Pinpoint the cell where the given text exists, returning its [x, y] midpoint coordinate. 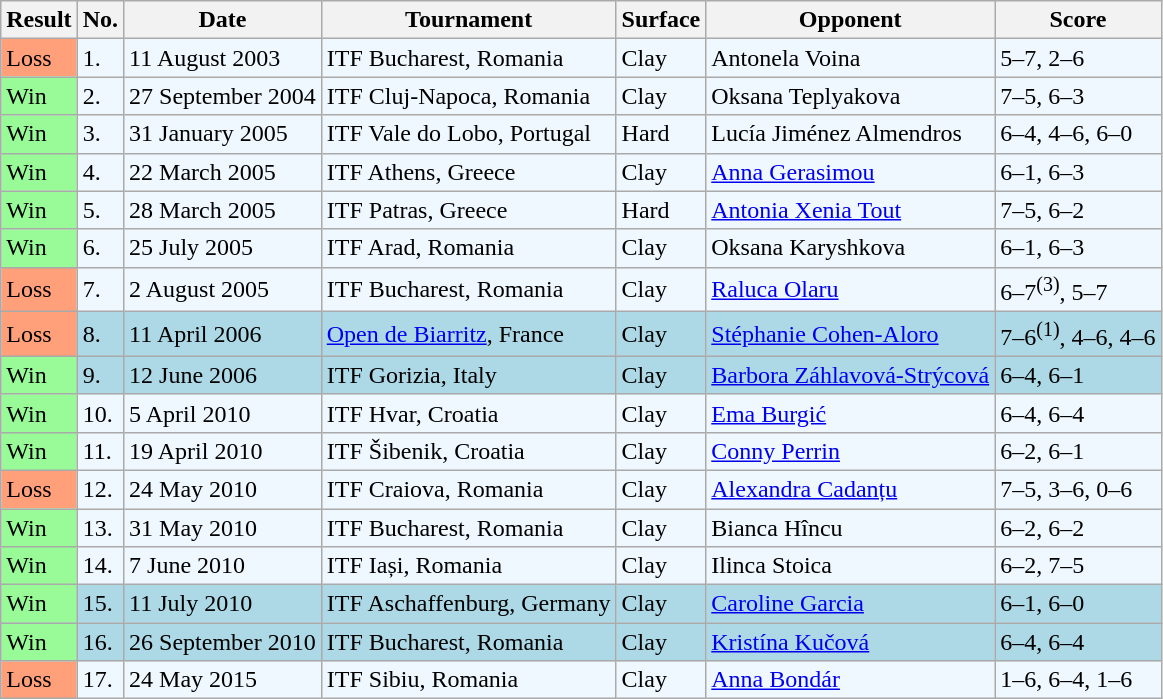
9. [100, 375]
ITF Craiova, Romania [468, 489]
ITF Sibiu, Romania [468, 680]
6–1, 6–0 [1078, 604]
ITF Vale do Lobo, Portugal [468, 134]
25 July 2005 [223, 248]
Conny Perrin [850, 451]
11 July 2010 [223, 604]
5–7, 2–6 [1078, 58]
19 April 2010 [223, 451]
Tournament [468, 20]
7 June 2010 [223, 566]
Antonia Xenia Tout [850, 210]
Anna Gerasimou [850, 172]
6–2, 6–1 [1078, 451]
11 April 2006 [223, 334]
Ema Burgić [850, 413]
22 March 2005 [223, 172]
27 September 2004 [223, 96]
11. [100, 451]
ITF Aschaffenburg, Germany [468, 604]
Antonela Voina [850, 58]
6–2, 7–5 [1078, 566]
ITF Hvar, Croatia [468, 413]
7–5, 3–6, 0–6 [1078, 489]
7. [100, 290]
Caroline Garcia [850, 604]
6–7(3), 5–7 [1078, 290]
ITF Patras, Greece [468, 210]
6–2, 6–2 [1078, 528]
17. [100, 680]
26 September 2010 [223, 642]
Lucía Jiménez Almendros [850, 134]
13. [100, 528]
5. [100, 210]
Surface [661, 20]
No. [100, 20]
ITF Šibenik, Croatia [468, 451]
1. [100, 58]
14. [100, 566]
ITF Gorizia, Italy [468, 375]
31 January 2005 [223, 134]
7–5, 6–2 [1078, 210]
12. [100, 489]
6–4, 6–1 [1078, 375]
Anna Bondár [850, 680]
Date [223, 20]
11 August 2003 [223, 58]
ITF Arad, Romania [468, 248]
7–6(1), 4–6, 4–6 [1078, 334]
6–4, 4–6, 6–0 [1078, 134]
Stéphanie Cohen-Aloro [850, 334]
Kristína Kučová [850, 642]
Result [39, 20]
Opponent [850, 20]
24 May 2015 [223, 680]
ITF Iași, Romania [468, 566]
5 April 2010 [223, 413]
Bianca Hîncu [850, 528]
Oksana Karyshkova [850, 248]
24 May 2010 [223, 489]
Alexandra Cadanțu [850, 489]
ITF Cluj-Napoca, Romania [468, 96]
6. [100, 248]
12 June 2006 [223, 375]
10. [100, 413]
31 May 2010 [223, 528]
Raluca Olaru [850, 290]
4. [100, 172]
2 August 2005 [223, 290]
Oksana Teplyakova [850, 96]
15. [100, 604]
28 March 2005 [223, 210]
1–6, 6–4, 1–6 [1078, 680]
ITF Athens, Greece [468, 172]
7–5, 6–3 [1078, 96]
Ilinca Stoica [850, 566]
Score [1078, 20]
3. [100, 134]
Open de Biarritz, France [468, 334]
8. [100, 334]
2. [100, 96]
16. [100, 642]
Barbora Záhlavová-Strýcová [850, 375]
